Pinpoint the cell where the given text exists, returning its [X, Y] midpoint coordinate. 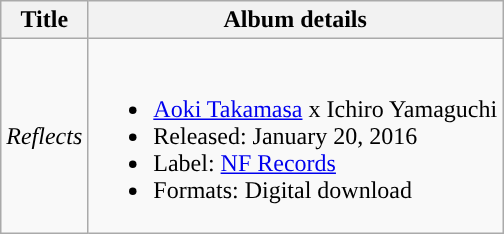
Aoki Takamasa x Ichiro YamaguchiReleased: January 20, 2016Label: NF RecordsFormats: Digital download [296, 136]
Title [44, 20]
Album details [296, 20]
Reflects [44, 136]
